Identify which cell holds the provided text, then report its (X, Y) central coordinate. 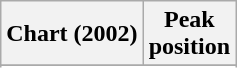
Peak position (189, 34)
Chart (2002) (72, 34)
